Determine the (x, y) coordinate at the center of the cell enclosing the given text.  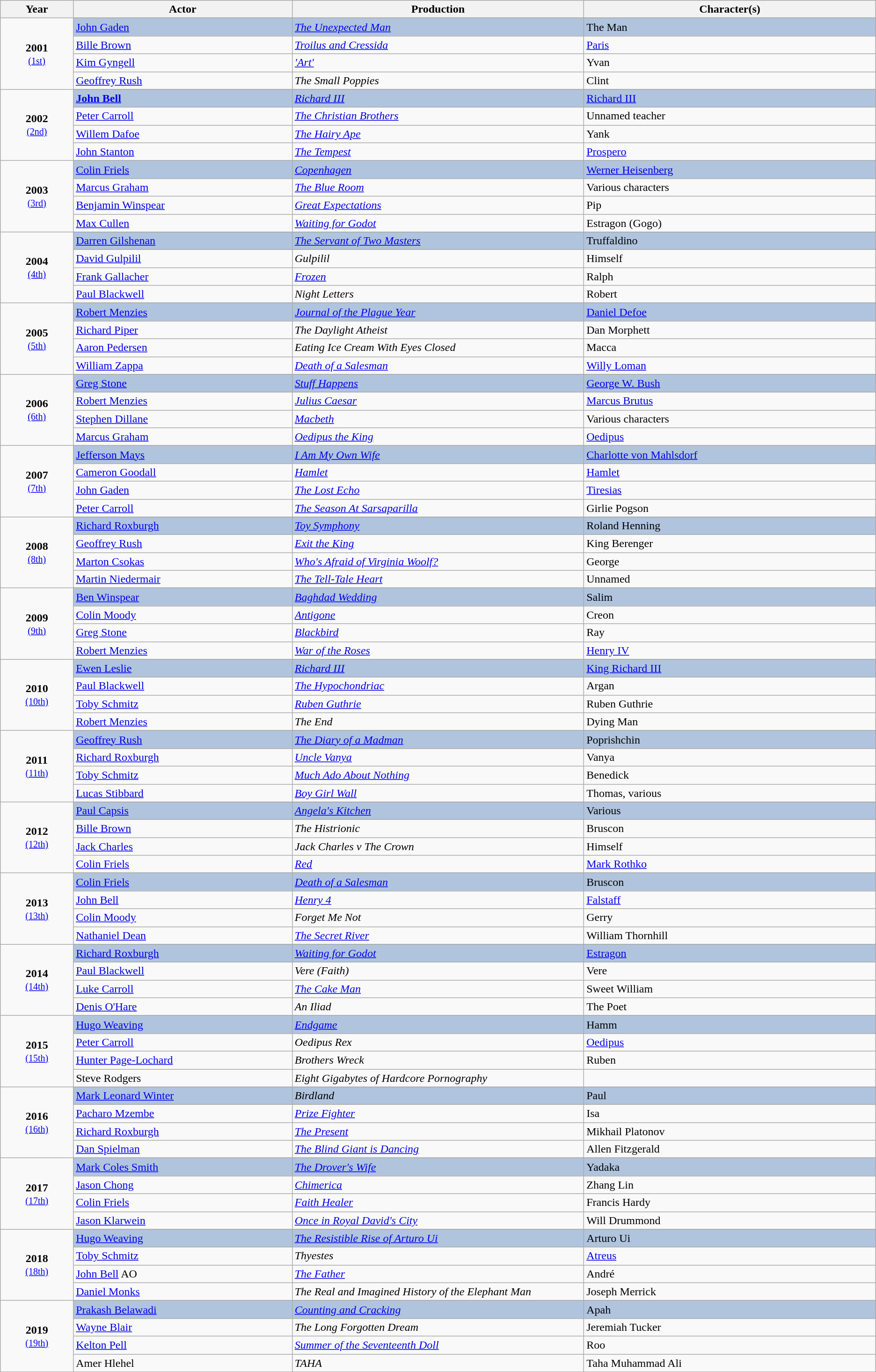
Toy Symphony (438, 526)
Girlie Pogson (730, 508)
The Small Poppies (438, 80)
Joseph Merrick (730, 1292)
Charlotte von Mahlsdorf (730, 454)
Wayne Blair (183, 1327)
David Gulpilil (183, 259)
Brothers Wreck (438, 1060)
The Present (438, 1131)
Gulpilil (438, 259)
2019(19th) (37, 1336)
War of the Roses (438, 650)
Richard Piper (183, 330)
Henry 4 (438, 900)
Eating Ice Cream With Eyes Closed (438, 348)
Tiresias (730, 490)
Ralph (730, 277)
Atreus (730, 1256)
Various (730, 811)
The Season At Sarsaparilla (438, 508)
Darren Gilshenan (183, 241)
Birdland (438, 1096)
Estragon (730, 953)
Oedipus Rex (438, 1042)
Boy Girl Wall (438, 793)
Ray (730, 633)
Blackbird (438, 633)
John Stanton (183, 152)
Amer Hlehel (183, 1363)
The Secret River (438, 935)
Dan Morphett (730, 330)
The Resistible Rise of Arturo Ui (438, 1238)
Martin Niedermair (183, 579)
Hunter Page-Lochard (183, 1060)
William Thornhill (730, 935)
Jack Charles (183, 847)
Will Drummond (730, 1220)
Luke Carroll (183, 989)
Summer of the Seventeenth Doll (438, 1345)
Pacharo Mzembe (183, 1114)
The Blind Giant is Dancing (438, 1149)
Clint (730, 80)
Jeremiah Tucker (730, 1327)
Benjamin Winspear (183, 205)
Yvan (730, 63)
The Cake Man (438, 989)
The Lost Echo (438, 490)
King Berenger (730, 544)
Counting and Cracking (438, 1309)
2009(9th) (37, 624)
Lucas Stibbard (183, 793)
Estragon (Gogo) (730, 223)
The Father (438, 1274)
Unnamed (730, 579)
Mark Rothko (730, 864)
Robert (730, 294)
Mark Coles Smith (183, 1167)
Yank (730, 134)
The Blue Room (438, 187)
Exit the King (438, 544)
Ben Winspear (183, 597)
2002(2nd) (37, 125)
Vere (730, 971)
2011(11th) (37, 766)
Great Expectations (438, 205)
Baghdad Wedding (438, 597)
Truffaldino (730, 241)
Marcus Brutus (730, 401)
2008(8th) (37, 553)
Copenhagen (438, 169)
Julius Caesar (438, 401)
Henry IV (730, 650)
Max Cullen (183, 223)
Benedick (730, 775)
Ruben (730, 1060)
TAHA (438, 1363)
William Zappa (183, 365)
Dying Man (730, 722)
2013(13th) (37, 909)
Vanya (730, 757)
Unnamed teacher (730, 116)
The Poet (730, 1007)
Red (438, 864)
I Am My Own Wife (438, 454)
Uncle Vanya (438, 757)
2016(16th) (37, 1123)
Jefferson Mays (183, 454)
Thomas, various (730, 793)
André (730, 1274)
Macca (730, 348)
Much Ado About Nothing (438, 775)
Gerry (730, 918)
Prospero (730, 152)
2006(6th) (37, 410)
2018(18th) (37, 1265)
Paul Capsis (183, 811)
2017(17th) (37, 1194)
Argan (730, 686)
Jack Charles v The Crown (438, 847)
Creon (730, 615)
Denis O'Hare (183, 1007)
2007(7th) (37, 481)
The Long Forgotten Dream (438, 1327)
George W. Bush (730, 383)
Production (438, 9)
Werner Heisenberg (730, 169)
Sweet William (730, 989)
Oedipus the King (438, 437)
Aaron Pedersen (183, 348)
Willem Dafoe (183, 134)
The Unexpected Man (438, 27)
The Diary of a Madman (438, 739)
Roland Henning (730, 526)
The End (438, 722)
2015(15th) (37, 1051)
The Servant of Two Masters (438, 241)
Allen Fitzgerald (730, 1149)
Forget Me Not (438, 918)
The Tempest (438, 152)
Paul (730, 1096)
The Histrionic (438, 829)
Paris (730, 45)
Daniel Defoe (730, 312)
Night Letters (438, 294)
Daniel Monks (183, 1292)
Stephen Dillane (183, 419)
Francis Hardy (730, 1203)
The Man (730, 27)
2014(14th) (37, 980)
The Christian Brothers (438, 116)
Once in Royal David's City (438, 1220)
An Iliad (438, 1007)
Willy Loman (730, 365)
Marton Csokas (183, 562)
2010(10th) (37, 695)
Prakash Belawadi (183, 1309)
Cameron Goodall (183, 472)
Troilus and Cressida (438, 45)
Who's Afraid of Virginia Woolf? (438, 562)
The Real and Imagined History of the Elephant Man (438, 1292)
Stuff Happens (438, 383)
Kelton Pell (183, 1345)
2004(4th) (37, 268)
Isa (730, 1114)
Falstaff (730, 900)
Apah (730, 1309)
Prize Fighter (438, 1114)
Frank Gallacher (183, 277)
The Drover's Wife (438, 1167)
Vere (Faith) (438, 971)
George (730, 562)
Mark Leonard Winter (183, 1096)
Frozen (438, 277)
Zhang Lin (730, 1185)
Thyestes (438, 1256)
2001(1st) (37, 54)
Taha Muhammad Ali (730, 1363)
The Hairy Ape (438, 134)
Poprishchin (730, 739)
Macbeth (438, 419)
Yadaka (730, 1167)
Antigone (438, 615)
2012(12th) (37, 838)
The Tell-Tale Heart (438, 579)
Steve Rodgers (183, 1078)
Journal of the Plague Year (438, 312)
Mikhail Platonov (730, 1131)
The Hypochondriac (438, 686)
Dan Spielman (183, 1149)
Hamm (730, 1024)
Salim (730, 597)
Nathaniel Dean (183, 935)
Roo (730, 1345)
Eight Gigabytes of Hardcore Pornography (438, 1078)
Angela's Kitchen (438, 811)
'Art' (438, 63)
Arturo Ui (730, 1238)
2005(5th) (37, 339)
Kim Gyngell (183, 63)
Jason Chong (183, 1185)
Year (37, 9)
2003(3rd) (37, 196)
The Daylight Atheist (438, 330)
King Richard III (730, 668)
Character(s) (730, 9)
Actor (183, 9)
Jason Klarwein (183, 1220)
Ewen Leslie (183, 668)
Faith Healer (438, 1203)
Chimerica (438, 1185)
John Bell AO (183, 1274)
Endgame (438, 1024)
Pip (730, 205)
